Search for the cell housing the specified text and yield its (x, y) center coordinate. 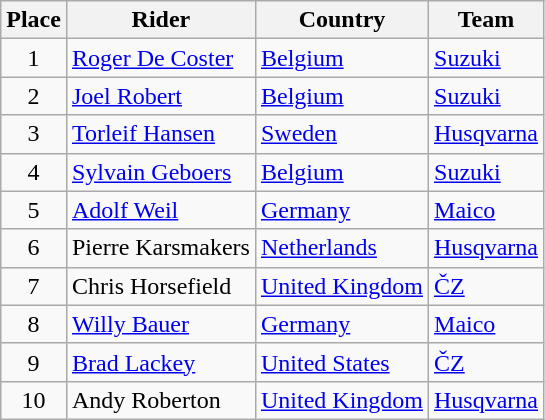
3 (34, 134)
4 (34, 172)
Netherlands (342, 248)
United States (342, 362)
7 (34, 286)
Place (34, 20)
8 (34, 324)
6 (34, 248)
9 (34, 362)
Chris Horsefield (160, 286)
Sweden (342, 134)
Team (486, 20)
Brad Lackey (160, 362)
2 (34, 96)
Sylvain Geboers (160, 172)
10 (34, 400)
Roger De Coster (160, 58)
Adolf Weil (160, 210)
5 (34, 210)
Rider (160, 20)
Torleif Hansen (160, 134)
Joel Robert (160, 96)
Country (342, 20)
Andy Roberton (160, 400)
Willy Bauer (160, 324)
Pierre Karsmakers (160, 248)
1 (34, 58)
